Detect which cell encompasses the target text, then output its [x, y] center coordinate. 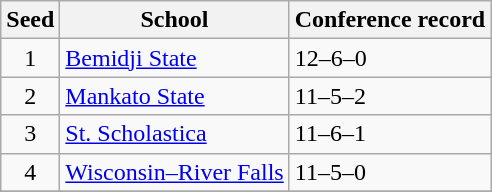
Bemidji State [174, 58]
School [174, 20]
11–5–2 [390, 96]
St. Scholastica [174, 134]
Mankato State [174, 96]
2 [30, 96]
11–5–0 [390, 172]
Seed [30, 20]
Wisconsin–River Falls [174, 172]
1 [30, 58]
4 [30, 172]
3 [30, 134]
12–6–0 [390, 58]
Conference record [390, 20]
11–6–1 [390, 134]
